Capture the cell that displays the provided text and extract its [x, y] central coordinate. 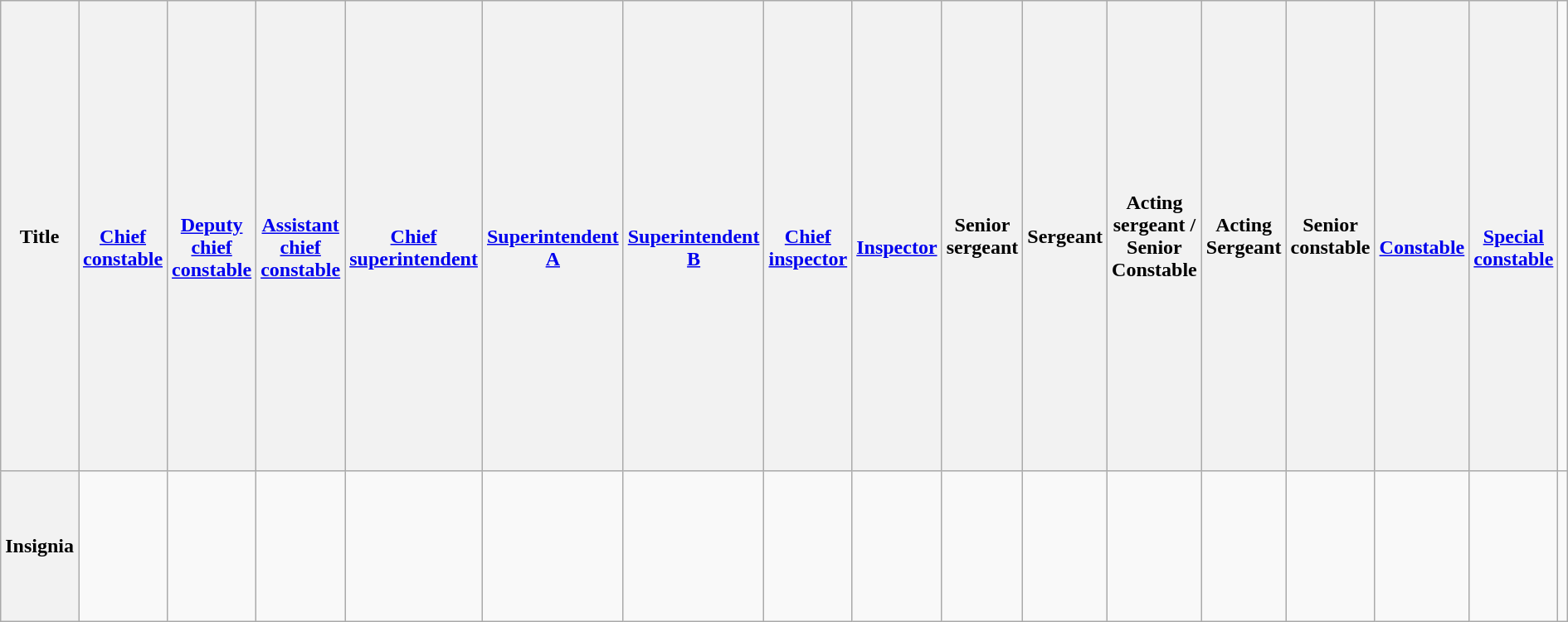
Deputy chief constable [212, 236]
Title [40, 236]
Senior sergeant [982, 236]
Special constable [1513, 236]
Inspector [897, 236]
Acting Sergeant [1244, 236]
Superintendent A [553, 236]
Insignia [40, 546]
Constable [1422, 236]
Assistant chief constable [300, 236]
Chief inspector [808, 236]
Chief superintendent [414, 236]
Senior constable [1331, 236]
Acting sergeant / Senior Constable [1155, 236]
Superintendent B [694, 236]
Sergeant [1065, 236]
Chief constable [123, 236]
